From the cell containing the given text, extract its center point as (x, y) coordinate. 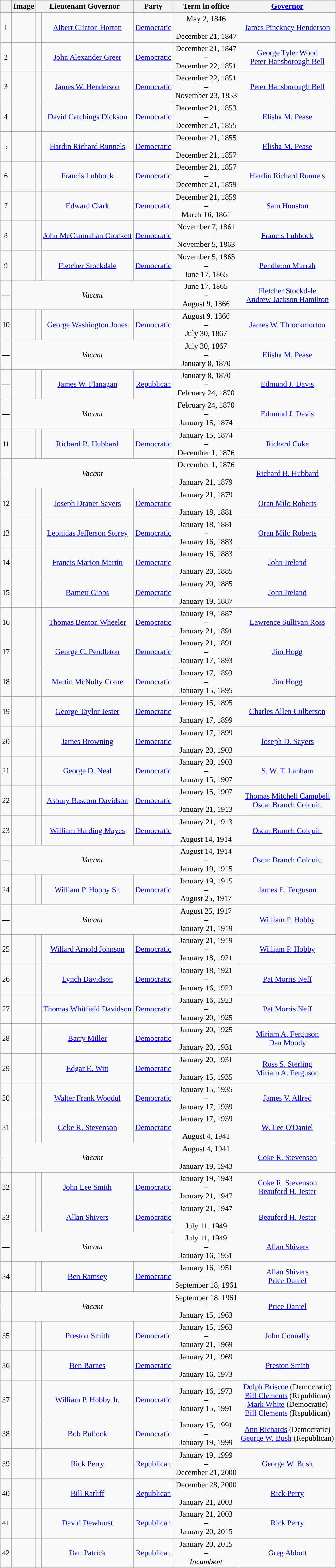
30 (6, 1098)
Joseph D. Sayers (287, 741)
31 (6, 1128)
December 21, 1859–March 16, 1861 (206, 206)
January 16, 1923–January 20, 1925 (206, 1009)
January 15, 1963–January 21, 1969 (206, 1336)
January 19, 1999–December 21, 2000 (206, 1464)
David Dewhurst (87, 1523)
George Washington Jones (87, 325)
39 (6, 1464)
Lieutenant Governor (85, 6)
January 15, 1895–January 17, 1899 (206, 711)
William P. Hobby Sr. (87, 890)
3 (6, 87)
Sam Houston (287, 206)
January 17, 1893–January 15, 1895 (206, 682)
35 (6, 1336)
19 (6, 711)
John Alexander Greer (87, 57)
George Taylor Jester (87, 711)
Price Daniel (287, 1306)
Coke R. StevensonBeauford H. Jester (287, 1187)
34 (6, 1276)
33 (6, 1217)
Leonidas Jefferson Storey (87, 533)
January 19, 1943–January 21, 1947 (206, 1187)
Barry Miller (87, 1039)
14 (6, 563)
Lawrence Sullivan Ross (287, 622)
David Catchings Dickson (87, 117)
Dolph Briscoe (Democratic)Bill Clements (Republican)Mark White (Democratic)Bill Clements (Republican) (287, 1400)
21 (6, 771)
Edward Clark (87, 206)
January 8, 1870–February 24, 1870 (206, 384)
26 (6, 979)
January 16, 1973–January 15, 1991 (206, 1400)
January 19, 1887–January 21, 1891 (206, 622)
January 17, 1899–January 20, 1903 (206, 741)
September 18, 1961–January 15, 1963 (206, 1306)
Ben Ramsey (87, 1276)
Asbury Bascom Davidson (87, 800)
25 (6, 949)
August 14, 1914–January 19, 1915 (206, 860)
January 20, 2015–Incumbent (206, 1553)
Francis Marion Martin (87, 563)
George D. Neal (87, 771)
James W. Flanagan (87, 384)
James Pinckney Henderson (287, 27)
January 18, 1921–January 16, 1923 (206, 979)
22 (6, 800)
January 15, 1874–December 1, 1876 (206, 444)
January 16, 1883–January 20, 1885 (206, 563)
December 21, 1853–December 21, 1855 (206, 117)
Bob Bullock (87, 1434)
George C. Pendleton (87, 652)
Pendleton Murrah (287, 265)
Thomas Mitchell CampbellOscar Branch Colquitt (287, 800)
January 17, 1939–August 4, 1941 (206, 1128)
Dan Patrick (87, 1553)
James V. Allred (287, 1098)
December 21, 1857–December 21, 1859 (206, 176)
27 (6, 1009)
December 21, 1855–December 21, 1857 (206, 146)
1 (6, 27)
11 (6, 444)
28 (6, 1039)
Charles Allen Culberson (287, 711)
January 20, 1925–January 20, 1931 (206, 1039)
January 21, 1919–January 18, 1921 (206, 949)
38 (6, 1434)
December 1, 1876–January 21, 1879 (206, 474)
Peter Hansborough Bell (287, 87)
January 20, 1885–January 19, 1887 (206, 592)
24 (6, 890)
George Tyler WoodPeter Hansborough Bell (287, 57)
John Lee Smith (87, 1187)
August 4, 1941–January 19, 1943 (206, 1157)
S. W. T. Lanham (287, 771)
January 16, 1951–September 18, 1961 (206, 1276)
Miriam A. FergusonDan Moody (287, 1039)
5 (6, 146)
July 30, 1867–January 8, 1870 (206, 355)
Term in office (206, 6)
Joseph Draper Sayers (87, 503)
January 20, 1931–January 15, 1935 (206, 1068)
January 15, 1935–January 17, 1939 (206, 1098)
Barnett Gibbs (87, 592)
July 11, 1949–January 16, 1951 (206, 1247)
January 15, 1991–January 19, 1999 (206, 1434)
2 (6, 57)
Richard Coke (287, 444)
Thomas Benton Wheeler (87, 622)
32 (6, 1187)
James W. Henderson (87, 87)
George W. Bush (287, 1464)
January 21, 2003–January 20, 2015 (206, 1523)
Walter Frank Woodul (87, 1098)
August 9, 1866–July 30, 1867 (206, 325)
January 15, 1907–January 21, 1913 (206, 800)
James W. Throckmorton (287, 325)
John McClannahan Crockett (87, 235)
17 (6, 652)
Governor (287, 6)
James E. Ferguson (287, 890)
Ann Richards (Democratic)George W. Bush (Republican) (287, 1434)
Martin McNulty Crane (87, 682)
Albert Clinton Horton (87, 27)
Greg Abbott (287, 1553)
7 (6, 206)
Willard Arnold Johnson (87, 949)
Ben Barnes (87, 1366)
January 21, 1947–July 11, 1949 (206, 1217)
June 17, 1865–August 9, 1866 (206, 295)
Lynch Davidson (87, 979)
November 5, 1863–June 17, 1865 (206, 265)
Image (24, 6)
December 28, 2000–January 21, 2003 (206, 1493)
December 21, 1847–December 22, 1851 (206, 57)
December 22, 1851–November 23, 1853 (206, 87)
41 (6, 1523)
13 (6, 533)
January 19, 1915–August 25, 1917 (206, 890)
16 (6, 622)
Beauford H. Jester (287, 1217)
9 (6, 265)
37 (6, 1400)
January 21, 1969–January 16, 1973 (206, 1366)
W. Lee O'Daniel (287, 1128)
18 (6, 682)
Party (154, 6)
January 20, 1903–January 15, 1907 (206, 771)
Allan ShiversPrice Daniel (287, 1276)
Edgar E. Witt (87, 1068)
23 (6, 830)
November 7, 1861–November 5, 1863 (206, 235)
January 21, 1891–January 17, 1893 (206, 652)
6 (6, 176)
January 18, 1881–January 16, 1883 (206, 533)
William Harding Mayes (87, 830)
36 (6, 1366)
January 21, 1879–January 18, 1881 (206, 503)
10 (6, 325)
John Connally (287, 1336)
William P. Hobby Jr. (87, 1400)
January 21, 1913–August 14, 1914 (206, 830)
29 (6, 1068)
May 2, 1846–December 21, 1847 (206, 27)
Fletcher Stockdale (87, 265)
February 24, 1870–January 15, 1874 (206, 414)
James Browning (87, 741)
Fletcher StockdaleAndrew Jackson Hamilton (287, 295)
Ross S. SterlingMiriam A. Ferguson (287, 1068)
15 (6, 592)
Bill Ratliff (87, 1493)
August 25, 1917–January 21, 1919 (206, 920)
12 (6, 503)
40 (6, 1493)
Thomas Whitfield Davidson (87, 1009)
20 (6, 741)
42 (6, 1553)
8 (6, 235)
4 (6, 117)
